Return [X, Y] of the center of cell containing provided text 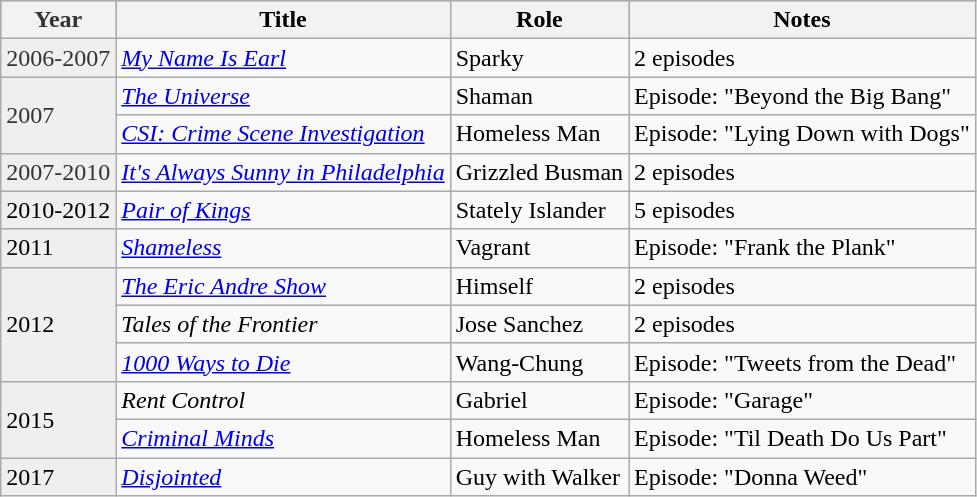
Tales of the Frontier [283, 324]
Stately Islander [539, 210]
Guy with Walker [539, 477]
Himself [539, 286]
Episode: "Beyond the Big Bang" [802, 96]
The Universe [283, 96]
Pair of Kings [283, 210]
Rent Control [283, 400]
Shaman [539, 96]
5 episodes [802, 210]
Shameless [283, 248]
CSI: Crime Scene Investigation [283, 134]
Year [58, 20]
2007 [58, 115]
Gabriel [539, 400]
Title [283, 20]
The Eric Andre Show [283, 286]
Notes [802, 20]
Vagrant [539, 248]
Jose Sanchez [539, 324]
It's Always Sunny in Philadelphia [283, 172]
Episode: "Tweets from the Dead" [802, 362]
1000 Ways to Die [283, 362]
Grizzled Busman [539, 172]
Episode: "Lying Down with Dogs" [802, 134]
2012 [58, 324]
My Name Is Earl [283, 58]
Episode: "Donna Weed" [802, 477]
2007-2010 [58, 172]
2011 [58, 248]
2017 [58, 477]
Role [539, 20]
Disjointed [283, 477]
2010-2012 [58, 210]
Sparky [539, 58]
Episode: "Garage" [802, 400]
Episode: "Til Death Do Us Part" [802, 438]
2006-2007 [58, 58]
2015 [58, 419]
Criminal Minds [283, 438]
Wang-Chung [539, 362]
Episode: "Frank the Plank" [802, 248]
